Identify which cell holds the provided text, then report its (X, Y) central coordinate. 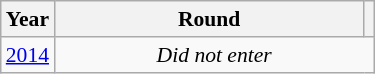
Round (209, 19)
2014 (28, 55)
Year (28, 19)
Did not enter (214, 55)
